Provide the (x, y) coordinate of the cell's center where the given text is located.  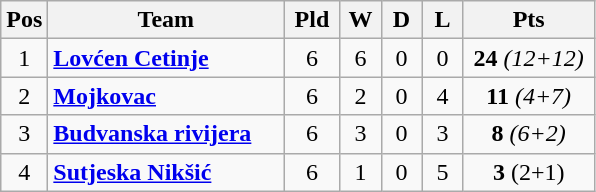
L (442, 20)
W (360, 20)
Mojkovac (166, 96)
Team (166, 20)
11 (4+7) (528, 96)
Lovćen Cetinje (166, 58)
24 (12+12) (528, 58)
Sutjeska Nikšić (166, 172)
Budvanska rivijera (166, 134)
3 (2+1) (528, 172)
8 (6+2) (528, 134)
D (402, 20)
Pld (312, 20)
Pos (24, 20)
Pts (528, 20)
5 (442, 172)
